Pinpoint the cell where the given text exists, returning its [X, Y] midpoint coordinate. 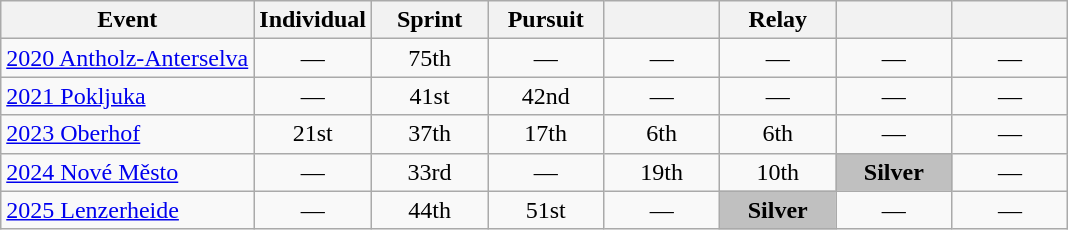
2025 Lenzerheide [128, 210]
Pursuit [546, 20]
Relay [778, 20]
Sprint [430, 20]
Individual [313, 20]
51st [546, 210]
17th [546, 134]
44th [430, 210]
42nd [546, 96]
19th [662, 172]
2021 Pokljuka [128, 96]
2023 Oberhof [128, 134]
37th [430, 134]
2020 Antholz-Anterselva [128, 58]
Event [128, 20]
2024 Nové Město [128, 172]
75th [430, 58]
41st [430, 96]
21st [313, 134]
10th [778, 172]
33rd [430, 172]
